Provide the (X, Y) coordinate of the cell's center where the given text is located.  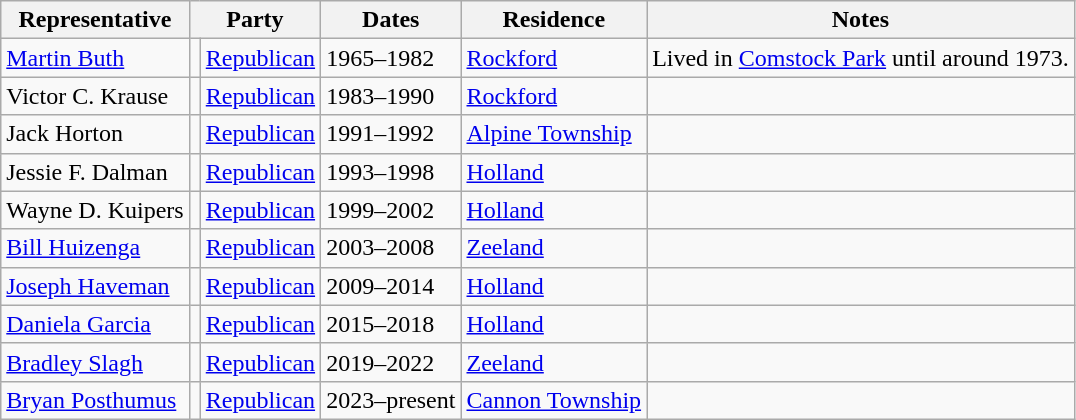
2019–2022 (391, 362)
Alpine Township (554, 134)
2015–2018 (391, 324)
Jessie F. Dalman (95, 172)
1993–1998 (391, 172)
Daniela Garcia (95, 324)
Party (254, 20)
2023–present (391, 400)
1999–2002 (391, 210)
2009–2014 (391, 286)
Victor C. Krause (95, 96)
Martin Buth (95, 58)
Jack Horton (95, 134)
Lived in Comstock Park until around 1973. (861, 58)
Joseph Haveman (95, 286)
Residence (554, 20)
Wayne D. Kuipers (95, 210)
Cannon Township (554, 400)
Bryan Posthumus (95, 400)
Dates (391, 20)
Bill Huizenga (95, 248)
Bradley Slagh (95, 362)
Notes (861, 20)
1965–1982 (391, 58)
1991–1992 (391, 134)
Representative (95, 20)
1983–1990 (391, 96)
2003–2008 (391, 248)
